Capture the cell that displays the provided text and extract its (X, Y) central coordinate. 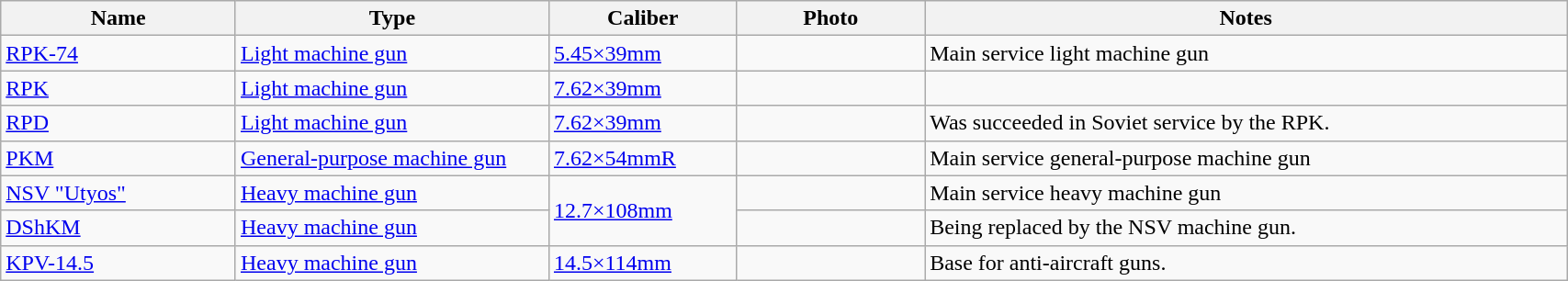
RPD (118, 123)
7.62×54mmR (643, 158)
Name (118, 18)
Type (391, 18)
KPV-14.5 (118, 263)
General-purpose machine gun (391, 158)
DShKM (118, 228)
Base for anti-aircraft guns. (1246, 263)
Main service light machine gun (1246, 53)
RPK (118, 88)
Main service heavy machine gun (1246, 193)
Caliber (643, 18)
Was succeeded in Soviet service by the RPK. (1246, 123)
Notes (1246, 18)
14.5×114mm (643, 263)
PKM (118, 158)
Being replaced by the NSV machine gun. (1246, 228)
RPK-74 (118, 53)
Main service general-purpose machine gun (1246, 158)
12.7×108mm (643, 210)
NSV "Utyos" (118, 193)
5.45×39mm (643, 53)
Photo (830, 18)
